Pinpoint the cell where the given text exists, returning its (X, Y) midpoint coordinate. 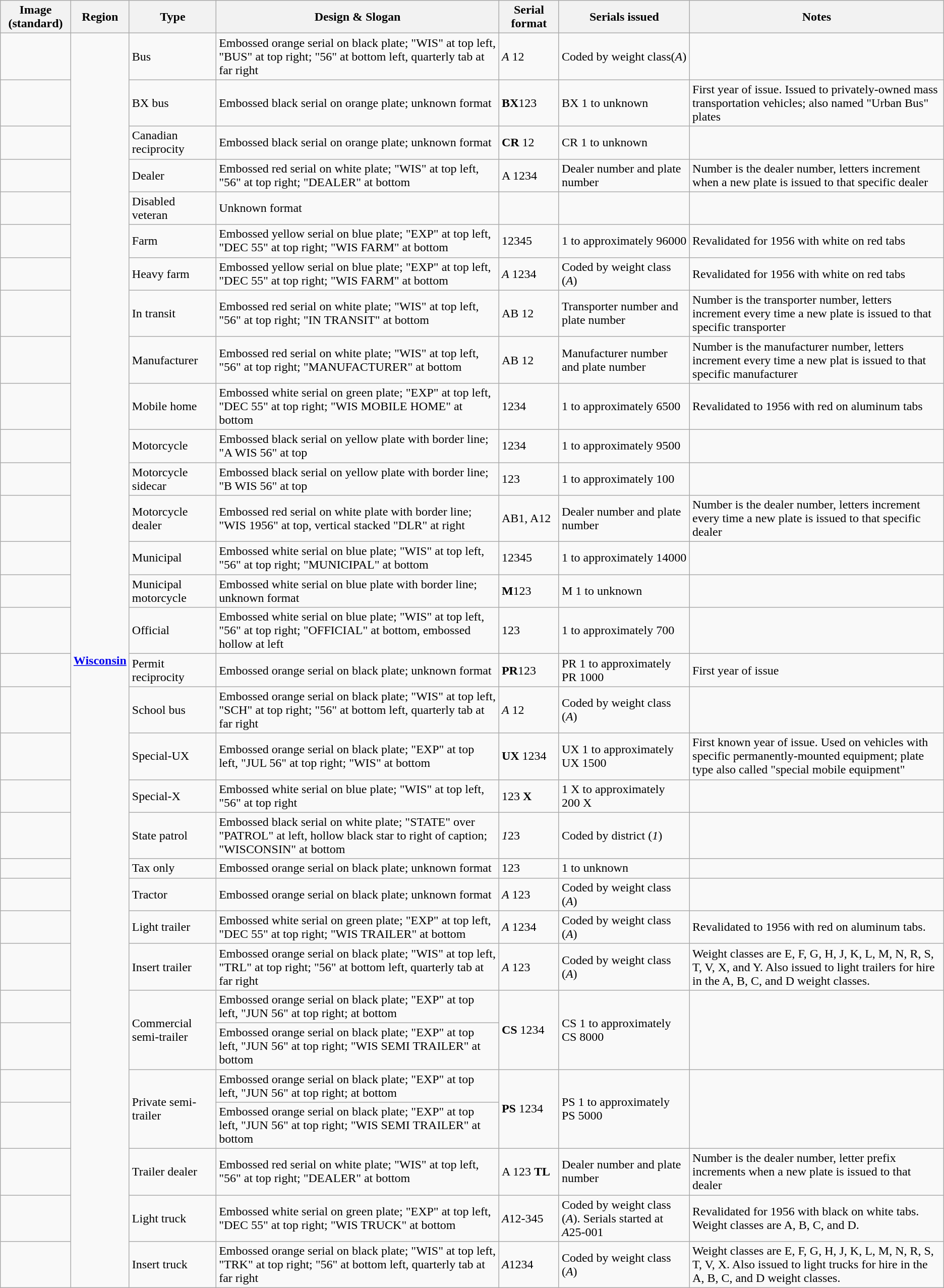
Coded by weight class(A) (624, 57)
Number is the dealer number, letters increment every time a new plate is issued to that specific dealer (817, 519)
Insert truck (172, 1265)
Embossed orange serial on black plate; "WIS" at top left, "BUS" at top right; "56" at bottom left, quarterly tab at far right (358, 57)
Motorcycle dealer (172, 519)
M123 (528, 591)
State patrol (172, 835)
Embossed red serial on white plate; "WIS" at top left, "56" at top right; "MANUFACTURER" at bottom (358, 360)
Manufacturer number and plate number (624, 360)
Farm (172, 241)
Manufacturer (172, 360)
Embossed orange serial on black plate; "WIS" at top left, "TRK" at top right; "56" at bottom left, quarterly tab at far right (358, 1265)
1 to unknown (624, 868)
Permit reciprocity (172, 670)
Embossed white serial on green plate; "EXP" at top left, "DEC 55" at top right; "WIS TRUCK" at bottom (358, 1218)
Embossed black serial on yellow plate with border line; "B WIS 56" at top (358, 478)
Mobile home (172, 406)
Region (100, 17)
1 to approximately 100 (624, 478)
Tractor (172, 894)
Revalidated to 1956 with red on aluminum tabs (817, 406)
First year of issue. Issued to privately-owned mass transportation vehicles; also named "Urban Bus" plates (817, 103)
UX 1234 (528, 756)
Embossed orange serial on black plate; "WIS" at top left, "TRL" at top right; "56" at bottom left, quarterly tab at far right (358, 967)
A1234 (528, 1265)
Number is the manufacturer number, letters increment every time a new plat is issued to that specific manufacturer (817, 360)
Private semi-trailer (172, 1109)
Official (172, 631)
Motorcycle (172, 446)
Embossed red serial on white plate with border line; "WIS 1956" at top, vertical stacked "DLR" at right (358, 519)
1 X to approximately 200 X (624, 796)
Serial format (528, 17)
Serials issued (624, 17)
Trailer dealer (172, 1172)
PS 1 to approximately PS 5000 (624, 1109)
Dealer (172, 176)
1 to approximately 14000 (624, 558)
Light truck (172, 1218)
PS 1234 (528, 1109)
Disabled veteran (172, 208)
Wisconsin (100, 661)
Coded by district (1) (624, 835)
Municipal motorcycle (172, 591)
Embossed white serial on green plate; "EXP" at top left, "DEC 55" at top right; "WIS MOBILE HOME" at bottom (358, 406)
UX 1 to approximately UX 1500 (624, 756)
Revalidated to 1956 with red on aluminum tabs. (817, 927)
Embossed orange serial on black plate; "EXP" at top left, "JUL 56" at top right; "WIS" at bottom (358, 756)
Embossed white serial on green plate; "EXP" at top left, "DEC 55" at top right; "WIS TRAILER" at bottom (358, 927)
1 to approximately 700 (624, 631)
Commercial semi-trailer (172, 1029)
CR 12 (528, 142)
Notes (817, 17)
Design & Slogan (358, 17)
Revalidated for 1956 with black on white tabs. Weight classes are A, B, C, and D. (817, 1218)
PR123 (528, 670)
Light trailer (172, 927)
Embossed white serial on blue plate; "WIS" at top left, "56" at top right (358, 796)
Embossed white serial on blue plate; "WIS" at top left, "56" at top right; "OFFICIAL" at bottom, embossed hollow at left (358, 631)
Canadian reciprocity (172, 142)
Number is the dealer number, letter prefix increments when a new plate is issued to that dealer (817, 1172)
Embossed orange serial on black plate; "WIS" at top left, "SCH" at top right; "56" at bottom left, quarterly tab at far right (358, 710)
School bus (172, 710)
BX123 (528, 103)
BX bus (172, 103)
CS 1234 (528, 1029)
A 123 TL (528, 1172)
Transporter number and plate number (624, 313)
Number is the transporter number, letters increment every time a new plate is issued to that specific transporter (817, 313)
PR 1 to approximately PR 1000 (624, 670)
Heavy farm (172, 273)
Number is the dealer number, letters increment when a new plate is issued to that specific dealer (817, 176)
M 1 to unknown (624, 591)
Type (172, 17)
BX 1 to unknown (624, 103)
A12-345 (528, 1218)
Embossed black serial on white plate; "STATE" over "PATROL" at left, hollow black star to right of caption; "WISCONSIN" at bottom (358, 835)
1 to approximately 6500 (624, 406)
CR 1 to unknown (624, 142)
123 X (528, 796)
1 to approximately 96000 (624, 241)
Embossed white serial on blue plate; "WIS" at top left, "56" at top right; "MUNICIPAL" at bottom (358, 558)
Weight classes are E, F, G, H, J, K, L, M, N, R, S, T, V, X. Also issued to light trucks for hire in the A, B, C, and D weight classes. (817, 1265)
Embossed red serial on white plate; "WIS" at top left, "56" at top right; "IN TRANSIT" at bottom (358, 313)
Municipal (172, 558)
Embossed black serial on yellow plate with border line; "A WIS 56" at top (358, 446)
Bus (172, 57)
First known year of issue. Used on vehicles with specific permanently-mounted equipment; plate type also called "special mobile equipment" (817, 756)
Special-UX (172, 756)
Special-X (172, 796)
1 to approximately 9500 (624, 446)
Image (standard) (36, 17)
Coded by weight class (A). Serials started at A25-001 (624, 1218)
Tax only (172, 868)
Motorcycle sidecar (172, 478)
AB1, A12 (528, 519)
First year of issue (817, 670)
Unknown format (358, 208)
Weight classes are E, F, G, H, J, K, L, M, N, R, S, T, V, X, and Y. Also issued to light trailers for hire in the A, B, C, and D weight classes. (817, 967)
Embossed white serial on blue plate with border line; unknown format (358, 591)
CS 1 to approximately CS 8000 (624, 1029)
In transit (172, 313)
Insert trailer (172, 967)
